Locate the cell with the specified text and output its (X, Y) center coordinate. 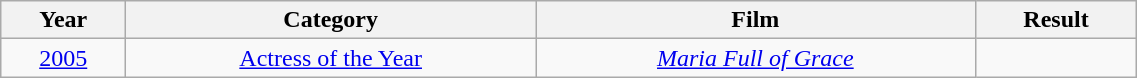
2005 (64, 58)
Year (64, 20)
Film (756, 20)
Actress of the Year (331, 58)
Result (1056, 20)
Category (331, 20)
Maria Full of Grace (756, 58)
